Provide the [X, Y] coordinate of the cell's center where the given text is located.  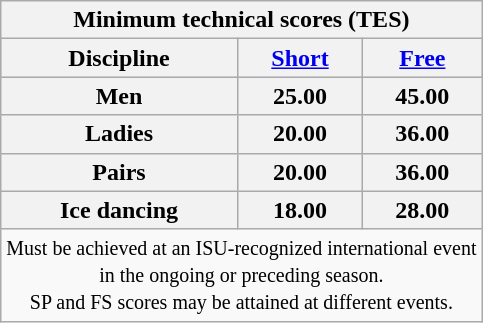
Men [120, 96]
Ice dancing [120, 210]
Discipline [120, 58]
18.00 [300, 210]
25.00 [300, 96]
Short [300, 58]
Pairs [120, 172]
45.00 [422, 96]
Minimum technical scores (TES) [242, 20]
Free [422, 58]
Must be achieved at an ISU-recognized international event in the ongoing or preceding season. SP and FS scores may be attained at different events. [242, 275]
28.00 [422, 210]
Ladies [120, 134]
